Find where the given text appears and provide that cell's center as (X, Y) coordinate. 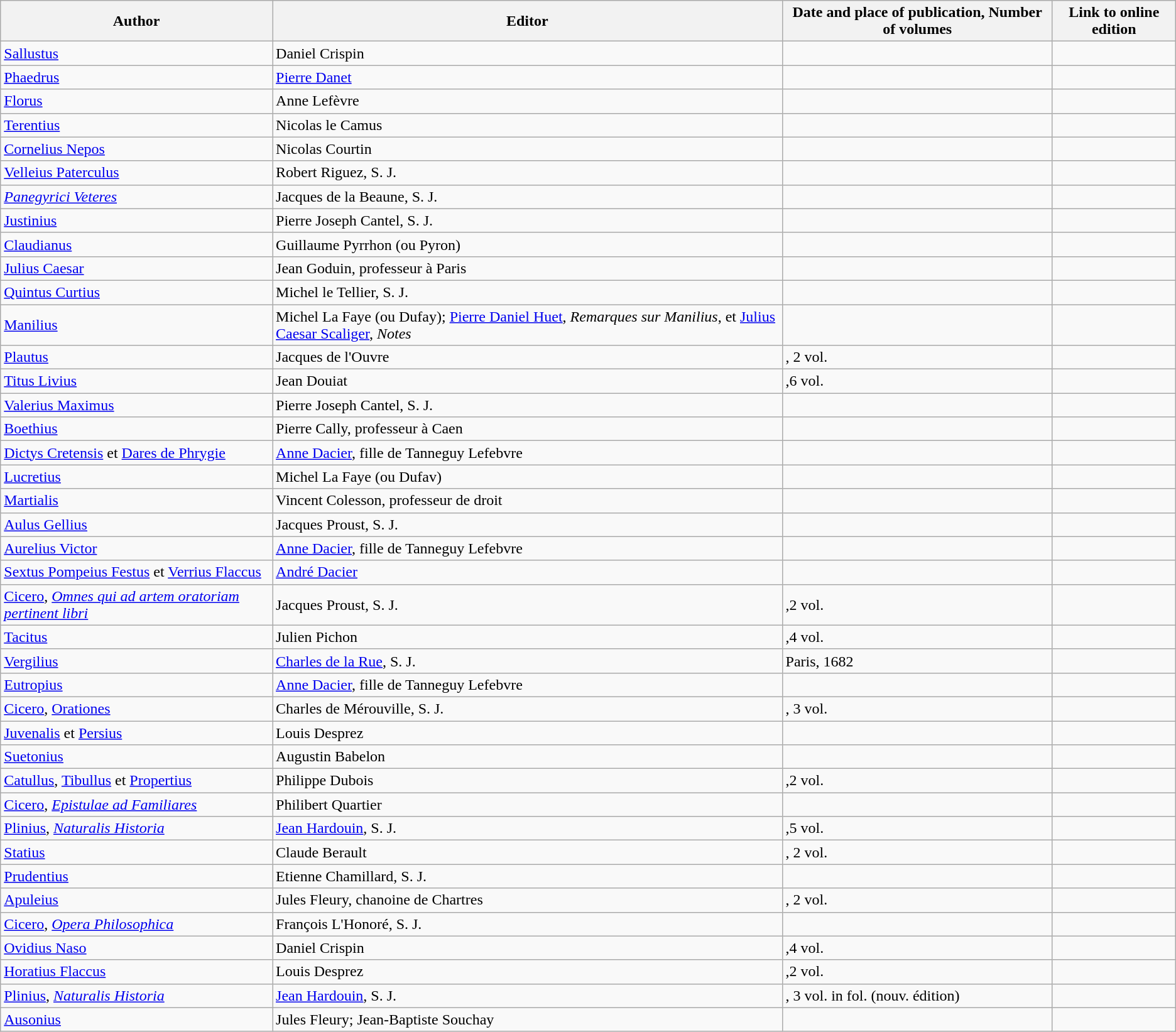
Martialis (137, 501)
Titus Livius (137, 381)
Julius Caesar (137, 268)
Guillaume Pyrrhon (ou Pyron) (528, 244)
Panegyrici Veteres (137, 197)
Boethius (137, 429)
Editor (528, 21)
Jean Goduin, professeur à Paris (528, 268)
Valerius Maximus (137, 405)
Cicero, Orationes (137, 709)
Anne Lefèvre (528, 101)
Michel La Faye (ou Dufay); Pierre Daniel Huet, Remarques sur Manilius, et Julius Caesar Scaliger, Notes (528, 324)
Quintus Curtius (137, 292)
Michel La Faye (ou Dufav) (528, 477)
Lucretius (137, 477)
Phaedrus (137, 77)
Ausonius (137, 1019)
Etienne Chamillard, S. J. (528, 876)
Julien Pichon (528, 637)
Prudentius (137, 876)
Cicero, Opera Philosophica (137, 924)
François L'Honoré, S. J. (528, 924)
Pierre Cally, professeur à Caen (528, 429)
Cornelius Nepos (137, 149)
Manilius (137, 324)
Philibert Quartier (528, 805)
Horatius Flaccus (137, 972)
Philippe Dubois (528, 781)
,5 vol. (917, 828)
Cicero, Omnes qui ad artem oratoriam pertinent libri (137, 604)
Ovidius Naso (137, 948)
Suetonius (137, 757)
Juvenalis et Persius (137, 733)
Statius (137, 852)
Pierre Danet (528, 77)
Sallustus (137, 53)
Jules Fleury; Jean-Baptiste Souchay (528, 1019)
Eutropius (137, 685)
Sextus Pompeius Festus et Verrius Flaccus (137, 572)
Vincent Colesson, professeur de droit (528, 501)
Plautus (137, 357)
Jean Douiat (528, 381)
Claudianus (137, 244)
Tacitus (137, 637)
Apuleius (137, 900)
Nicolas Courtin (528, 149)
Catullus, Tibullus et Propertius (137, 781)
Augustin Babelon (528, 757)
Justinius (137, 220)
Terentius (137, 125)
, 3 vol. in fol. (nouv. édition) (917, 996)
Robert Riguez, S. J. (528, 173)
Charles de Mérouville, S. J. (528, 709)
Michel le Tellier, S. J. (528, 292)
Author (137, 21)
Aurelius Victor (137, 548)
Jacques de l'Ouvre (528, 357)
,6 vol. (917, 381)
Nicolas le Camus (528, 125)
Paris, 1682 (917, 661)
André Dacier (528, 572)
Vergilius (137, 661)
Charles de la Rue, S. J. (528, 661)
Link to online edition (1114, 21)
Cicero, Epistulae ad Familiares (137, 805)
Jacques de la Beaune, S. J. (528, 197)
, 3 vol. (917, 709)
Aulus Gellius (137, 524)
Dictys Cretensis et Dares de Phrygie (137, 453)
Jules Fleury, chanoine de Chartres (528, 900)
Velleius Paterculus (137, 173)
Date and place of publication, Number of volumes (917, 21)
Claude Berault (528, 852)
Florus (137, 101)
